Extract the [X, Y] coordinate from the center of the cell holding the provided text.  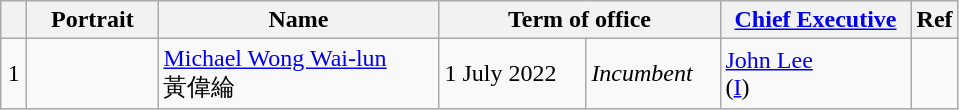
1 July 2022 [512, 74]
Incumbent [653, 74]
Name [298, 20]
John Lee(I) [816, 74]
Ref [934, 20]
Term of office [580, 20]
1 [14, 74]
Portrait [92, 20]
Michael Wong Wai-lun黃偉綸 [298, 74]
Chief Executive [816, 20]
